For the text-containing cell, return its midpoint in [X, Y] coordinate format. 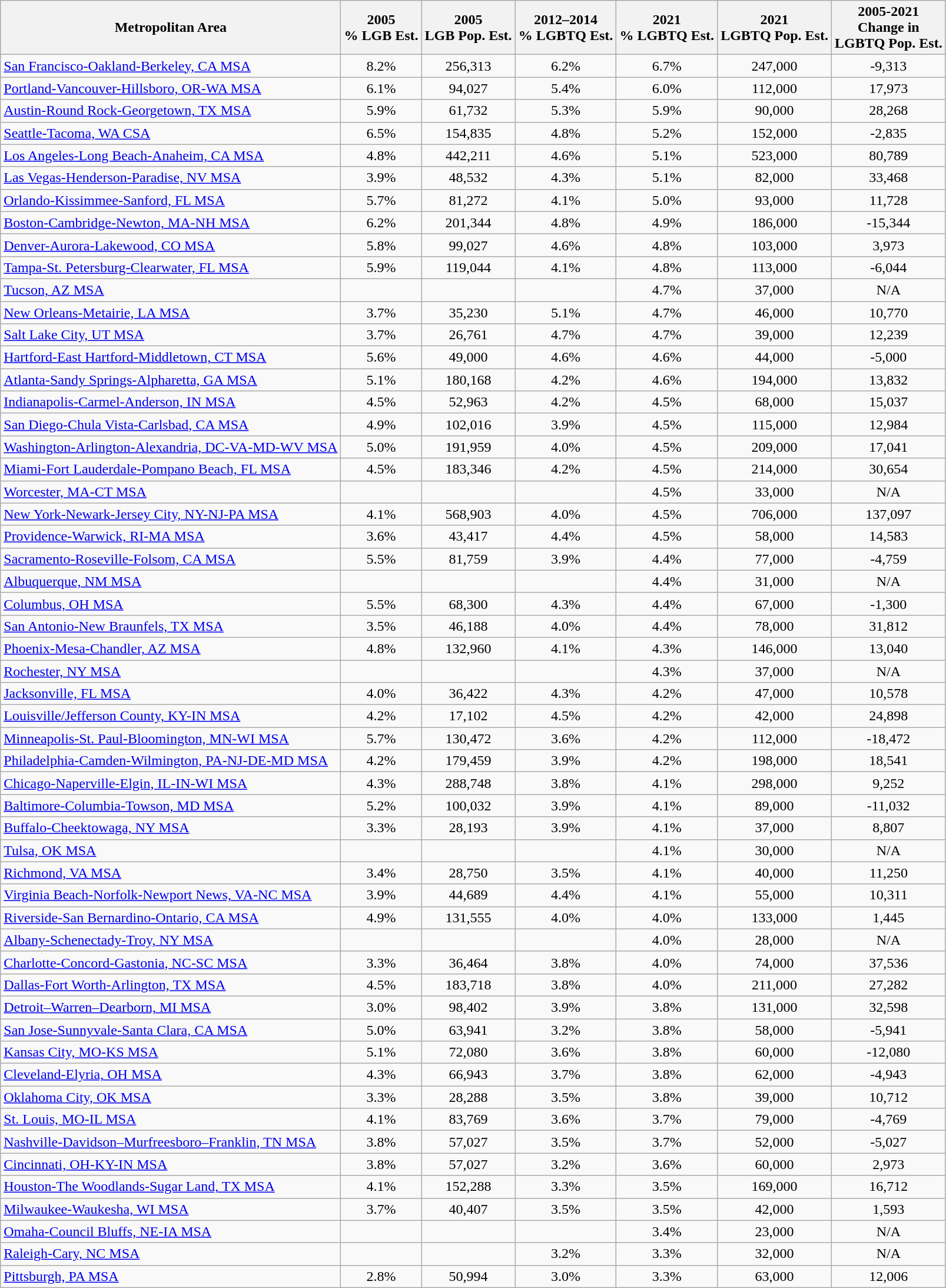
83,769 [469, 1120]
13,040 [888, 648]
28,193 [469, 828]
179,459 [469, 761]
Indianapolis-Carmel-Anderson, IN MSA [171, 402]
28,000 [775, 940]
Worcester, MA-CT MSA [171, 492]
Richmond, VA MSA [171, 873]
Philadelphia-Camden-Wilmington, PA-NJ-DE-MD MSA [171, 761]
33,000 [775, 492]
152,000 [775, 133]
9,252 [888, 783]
Minneapolis-St. Paul-Bloomington, MN-WI MSA [171, 739]
62,000 [775, 1075]
17,102 [469, 716]
Houston-The Woodlands-Sugar Land, TX MSA [171, 1187]
44,689 [469, 895]
12,239 [888, 335]
28,288 [469, 1097]
3,973 [888, 245]
28,750 [469, 873]
103,000 [775, 245]
10,578 [888, 694]
35,230 [469, 313]
115,000 [775, 425]
46,188 [469, 626]
191,959 [469, 447]
61,732 [469, 111]
Detroit–Warren–Dearborn, MI MSA [171, 1007]
68,300 [469, 604]
33,468 [888, 178]
Cincinnati, OH-KY-IN MSA [171, 1164]
17,973 [888, 88]
27,282 [888, 985]
New Orleans-Metairie, LA MSA [171, 313]
77,000 [775, 559]
Tampa-St. Petersburg-Clearwater, FL MSA [171, 267]
Cleveland-Elyria, OH MSA [171, 1075]
Omaha-Council Bluffs, NE-IA MSA [171, 1231]
5.3% [566, 111]
131,000 [775, 1007]
24,898 [888, 716]
Charlotte-Concord-Gastonia, NC-SC MSA [171, 962]
30,000 [775, 850]
Raleigh-Cary, NC MSA [171, 1254]
San Antonio-New Braunfels, TX MSA [171, 626]
Rochester, NY MSA [171, 671]
50,994 [469, 1276]
6.0% [667, 88]
-12,080 [888, 1052]
90,000 [775, 111]
63,000 [775, 1276]
52,963 [469, 402]
Nashville-Davidson–Murfreesboro–Franklin, TN MSA [171, 1142]
New York-Newark-Jersey City, NY-NJ-PA MSA [171, 514]
10,712 [888, 1097]
152,288 [469, 1187]
63,941 [469, 1030]
2005-2021Change in LGBTQ Pop. Est. [888, 28]
-5,941 [888, 1030]
98,402 [469, 1007]
Columbus, OH MSA [171, 604]
119,044 [469, 267]
-9,313 [888, 66]
186,000 [775, 223]
Chicago-Naperville-Elgin, IL-IN-WI MSA [171, 783]
Denver-Aurora-Lakewood, CO MSA [171, 245]
81,759 [469, 559]
55,000 [775, 895]
-4,769 [888, 1120]
-4,759 [888, 559]
78,000 [775, 626]
Kansas City, MO-KS MSA [171, 1052]
94,027 [469, 88]
49,000 [469, 357]
-4,943 [888, 1075]
San Jose-Sunnyvale-Santa Clara, CA MSA [171, 1030]
2012–2014 % LGBTQ Est. [566, 28]
12,006 [888, 1276]
18,541 [888, 761]
442,211 [469, 155]
214,000 [775, 469]
Dallas-Fort Worth-Arlington, TX MSA [171, 985]
Pittsburgh, PA MSA [171, 1276]
11,728 [888, 200]
28,268 [888, 111]
32,598 [888, 1007]
36,464 [469, 962]
5.8% [381, 245]
23,000 [775, 1231]
30,654 [888, 469]
82,000 [775, 178]
47,000 [775, 694]
Albany-Schenectady-Troy, NY MSA [171, 940]
8,807 [888, 828]
89,000 [775, 806]
44,000 [775, 357]
183,346 [469, 469]
6.5% [381, 133]
40,000 [775, 873]
2005LGB Pop. Est. [469, 28]
17,041 [888, 447]
Milwaukee-Waukesha, WI MSA [171, 1209]
137,097 [888, 514]
Oklahoma City, OK MSA [171, 1097]
102,016 [469, 425]
2005% LGB Est. [381, 28]
198,000 [775, 761]
Buffalo-Cheektowaga, NY MSA [171, 828]
6.7% [667, 66]
1,445 [888, 918]
2021 % LGBTQ Est. [667, 28]
15,037 [888, 402]
523,000 [775, 155]
288,748 [469, 783]
52,000 [775, 1142]
-1,300 [888, 604]
99,027 [469, 245]
48,532 [469, 178]
131,555 [469, 918]
-11,032 [888, 806]
67,000 [775, 604]
Salt Lake City, UT MSA [171, 335]
40,407 [469, 1209]
36,422 [469, 694]
194,000 [775, 380]
Baltimore-Columbia-Towson, MD MSA [171, 806]
11,250 [888, 873]
31,812 [888, 626]
154,835 [469, 133]
14,583 [888, 537]
-15,344 [888, 223]
256,313 [469, 66]
706,000 [775, 514]
5.4% [566, 88]
Phoenix-Mesa-Chandler, AZ MSA [171, 648]
37,536 [888, 962]
Hartford-East Hartford-Middletown, CT MSA [171, 357]
2.8% [381, 1276]
Portland-Vancouver-Hillsboro, OR-WA MSA [171, 88]
72,080 [469, 1052]
Seattle-Tacoma, WA CSA [171, 133]
1,593 [888, 1209]
209,000 [775, 447]
Jacksonville, FL MSA [171, 694]
100,032 [469, 806]
80,789 [888, 155]
-5,027 [888, 1142]
Sacramento-Roseville-Folsom, CA MSA [171, 559]
8.2% [381, 66]
46,000 [775, 313]
26,761 [469, 335]
113,000 [775, 267]
5.6% [381, 357]
68,000 [775, 402]
2,973 [888, 1164]
6.1% [381, 88]
74,000 [775, 962]
183,718 [469, 985]
Albuquerque, NM MSA [171, 581]
-2,835 [888, 133]
12,984 [888, 425]
San Francisco-Oakland-Berkeley, CA MSA [171, 66]
Austin-Round Rock-Georgetown, TX MSA [171, 111]
Miami-Fort Lauderdale-Pompano Beach, FL MSA [171, 469]
13,832 [888, 380]
Metropolitan Area [171, 28]
Washington-Arlington-Alexandria, DC-VA-MD-WV MSA [171, 447]
Atlanta-Sandy Springs-Alpharetta, GA MSA [171, 380]
Orlando-Kissimmee-Sanford, FL MSA [171, 200]
Virginia Beach-Norfolk-Newport News, VA-NC MSA [171, 895]
Tulsa, OK MSA [171, 850]
10,311 [888, 895]
247,000 [775, 66]
16,712 [888, 1187]
Providence-Warwick, RI-MA MSA [171, 537]
132,960 [469, 648]
San Diego-Chula Vista-Carlsbad, CA MSA [171, 425]
133,000 [775, 918]
93,000 [775, 200]
201,344 [469, 223]
10,770 [888, 313]
169,000 [775, 1187]
43,417 [469, 537]
Louisville/Jefferson County, KY-IN MSA [171, 716]
Boston-Cambridge-Newton, MA-NH MSA [171, 223]
146,000 [775, 648]
31,000 [775, 581]
2021 LGBTQ Pop. Est. [775, 28]
568,903 [469, 514]
-6,044 [888, 267]
32,000 [775, 1254]
66,943 [469, 1075]
298,000 [775, 783]
-5,000 [888, 357]
130,472 [469, 739]
Las Vegas-Henderson-Paradise, NV MSA [171, 178]
St. Louis, MO-IL MSA [171, 1120]
-18,472 [888, 739]
Riverside-San Bernardino-Ontario, CA MSA [171, 918]
81,272 [469, 200]
Tucson, AZ MSA [171, 290]
180,168 [469, 380]
211,000 [775, 985]
79,000 [775, 1120]
Los Angeles-Long Beach-Anaheim, CA MSA [171, 155]
